From the cell containing the given text, extract its center point as [x, y] coordinate. 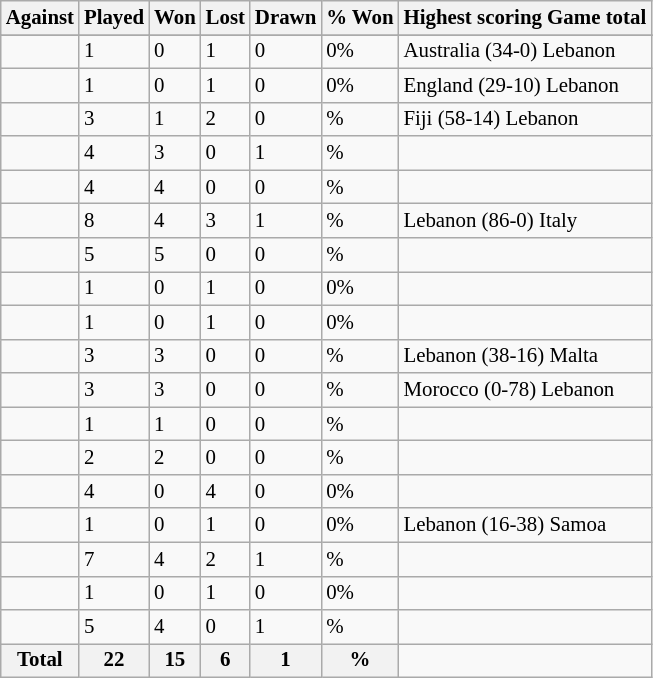
8 [114, 221]
7 [114, 559]
Lebanon (16-38) Samoa [526, 525]
Won [175, 18]
Lebanon (86-0) Italy [526, 221]
Total [40, 661]
6 [226, 661]
22 [114, 661]
Highest scoring Game total [526, 18]
Lost [226, 18]
Australia (34-0) Lebanon [526, 51]
Fiji (58-14) Lebanon [526, 119]
Lebanon (38-16) Malta [526, 356]
Drawn [286, 18]
Morocco (0-78) Lebanon [526, 390]
% Won [360, 18]
15 [175, 661]
England (29-10) Lebanon [526, 85]
Played [114, 18]
Against [40, 18]
